Search for the cell housing the specified text and yield its [X, Y] center coordinate. 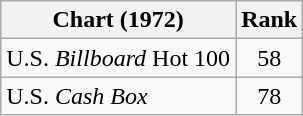
78 [270, 96]
Chart (1972) [118, 20]
U.S. Billboard Hot 100 [118, 58]
Rank [270, 20]
58 [270, 58]
U.S. Cash Box [118, 96]
